Detect which cell encompasses the target text, then output its (x, y) center coordinate. 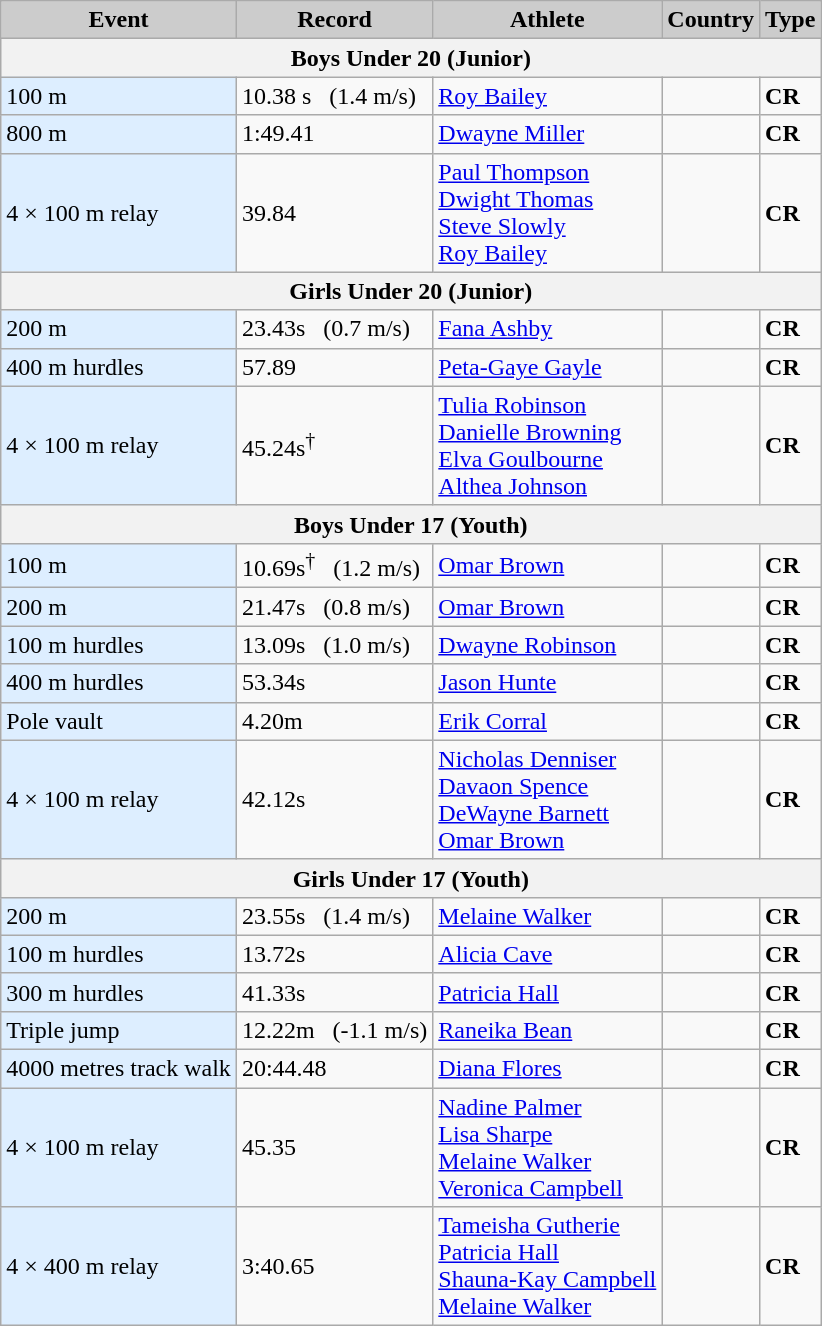
57.89 (334, 367)
10.38 s (1.4 m/s) (334, 96)
13.09s (1.0 m/s) (334, 645)
3:40.65 (334, 1266)
4.20m (334, 721)
Nadine Palmer Lisa Sharpe Melaine Walker Veronica Campbell (548, 1148)
Type (790, 20)
12.22m (-1.1 m/s) (334, 1030)
4000 metres track walk (119, 1069)
Record (334, 20)
Fana Ashby (548, 329)
42.12s (334, 800)
Erik Corral (548, 721)
20:44.48 (334, 1069)
10.69s† (1.2 m/s) (334, 566)
Athlete (548, 20)
Event (119, 20)
13.72s (334, 954)
1:49.41 (334, 134)
53.34s (334, 683)
Tulia Robinson Danielle Browning Elva Goulbourne Althea Johnson (548, 446)
21.47s (0.8 m/s) (334, 607)
23.43s (0.7 m/s) (334, 329)
Patricia Hall (548, 992)
4 × 400 m relay (119, 1266)
Roy Bailey (548, 96)
300 m hurdles (119, 992)
23.55s (1.4 m/s) (334, 916)
Boys Under 20 (Junior) (411, 58)
Dwayne Miller (548, 134)
Raneika Bean (548, 1030)
Tameisha Gutherie Patricia Hall Shauna-Kay Campbell Melaine Walker (548, 1266)
Alicia Cave (548, 954)
45.24s† (334, 446)
Boys Under 17 (Youth) (411, 524)
Country (711, 20)
Nicholas Denniser Davaon Spence DeWayne Barnett Omar Brown (548, 800)
Girls Under 20 (Junior) (411, 291)
Jason Hunte (548, 683)
Melaine Walker (548, 916)
Pole vault (119, 721)
Triple jump (119, 1030)
41.33s (334, 992)
Diana Flores (548, 1069)
Dwayne Robinson (548, 645)
800 m (119, 134)
Peta-Gaye Gayle (548, 367)
45.35 (334, 1148)
Girls Under 17 (Youth) (411, 878)
Paul Thompson Dwight Thomas Steve Slowly Roy Bailey (548, 212)
39.84 (334, 212)
